Detect which cell encompasses the target text, then output its [X, Y] center coordinate. 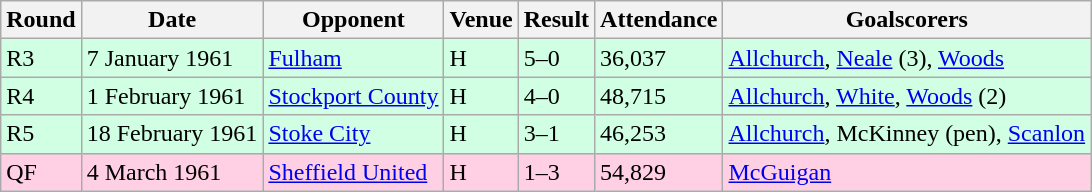
Attendance [659, 20]
3–1 [556, 134]
1 February 1961 [172, 96]
18 February 1961 [172, 134]
Allchurch, Neale (3), Woods [907, 58]
R5 [41, 134]
48,715 [659, 96]
Venue [481, 20]
R3 [41, 58]
Result [556, 20]
Allchurch, McKinney (pen), Scanlon [907, 134]
Goalscorers [907, 20]
Stockport County [354, 96]
Allchurch, White, Woods (2) [907, 96]
5–0 [556, 58]
Stoke City [354, 134]
Date [172, 20]
Fulham [354, 58]
R4 [41, 96]
1–3 [556, 172]
Round [41, 20]
4–0 [556, 96]
54,829 [659, 172]
46,253 [659, 134]
Opponent [354, 20]
McGuigan [907, 172]
QF [41, 172]
4 March 1961 [172, 172]
Sheffield United [354, 172]
7 January 1961 [172, 58]
36,037 [659, 58]
